Detect which cell encompasses the target text, then output its (X, Y) center coordinate. 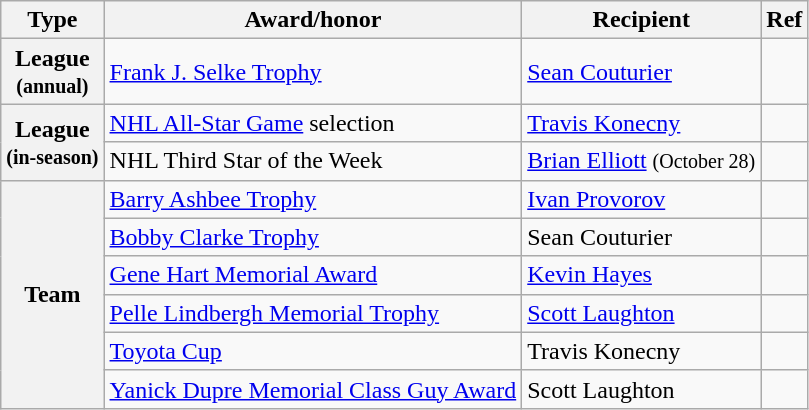
Team (52, 294)
League(annual) (52, 72)
Kevin Hayes (642, 275)
Ivan Provorov (642, 199)
Recipient (642, 20)
Yanick Dupre Memorial Class Guy Award (313, 389)
Gene Hart Memorial Award (313, 275)
Award/honor (313, 20)
Toyota Cup (313, 351)
Barry Ashbee Trophy (313, 199)
Frank J. Selke Trophy (313, 72)
Pelle Lindbergh Memorial Trophy (313, 313)
NHL Third Star of the Week (313, 161)
Bobby Clarke Trophy (313, 237)
League(in-season) (52, 142)
NHL All-Star Game selection (313, 123)
Brian Elliott (October 28) (642, 161)
Ref (784, 20)
Type (52, 20)
